For the text-containing cell, return its midpoint in (X, Y) coordinate format. 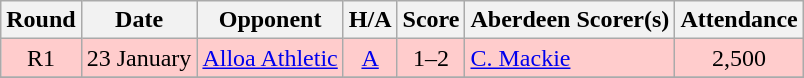
Date (139, 20)
Round (41, 20)
Aberdeen Scorer(s) (570, 20)
23 January (139, 58)
A (370, 58)
1–2 (431, 58)
Attendance (739, 20)
Opponent (270, 20)
C. Mackie (570, 58)
H/A (370, 20)
R1 (41, 58)
Alloa Athletic (270, 58)
Score (431, 20)
2,500 (739, 58)
